Scan for the cell matching the given text and deliver its (x, y) coordinate at center. 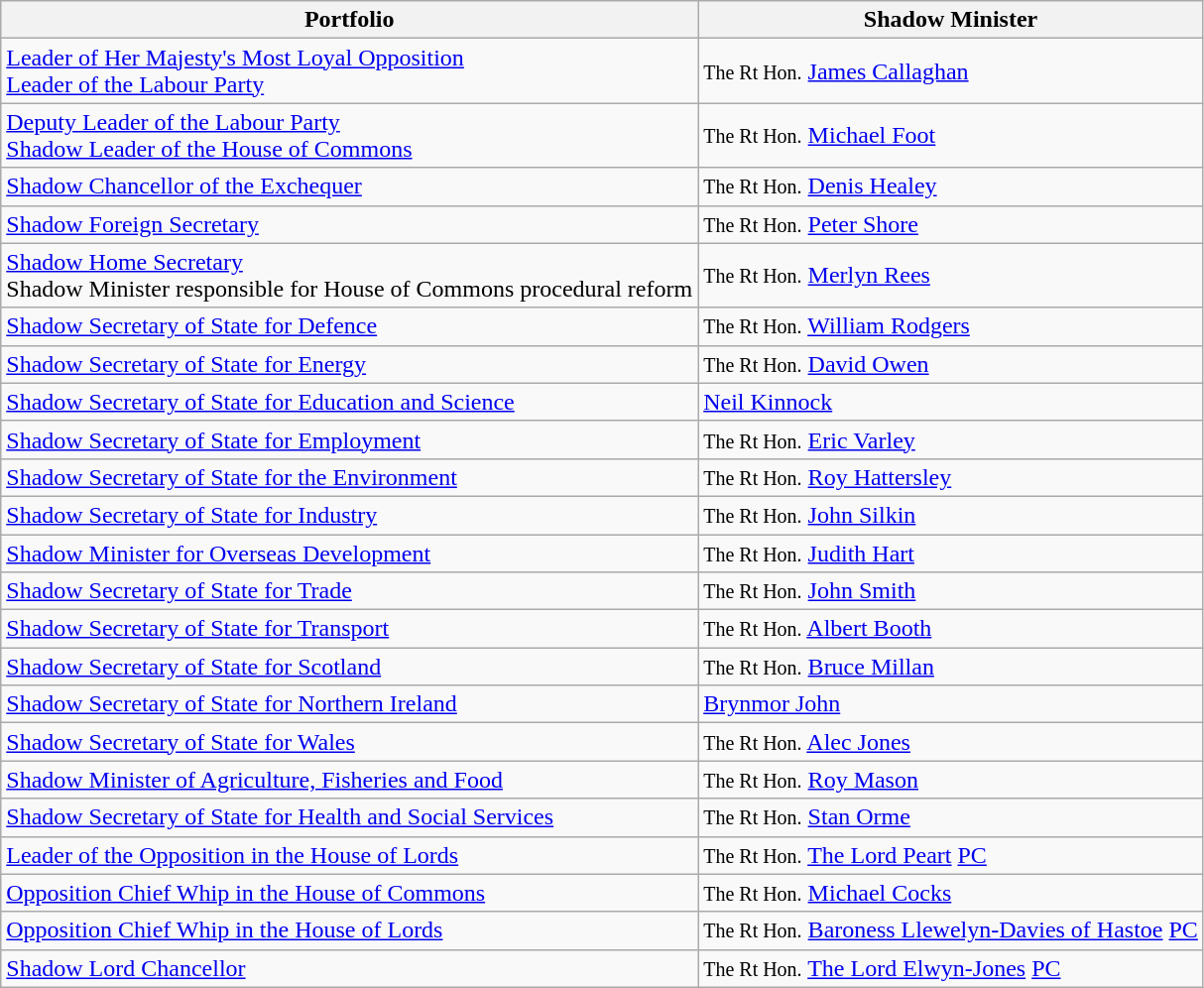
Shadow Secretary of State for Scotland (349, 667)
Shadow Foreign Secretary (349, 224)
The Rt Hon. Baroness Llewelyn-Davies of Hastoe PC (951, 930)
The Rt Hon. Judith Hart (951, 553)
Shadow Secretary of State for Trade (349, 591)
Shadow Minister for Overseas Development (349, 553)
Shadow Secretary of State for Education and Science (349, 402)
The Rt Hon. William Rodgers (951, 326)
Leader of Her Majesty's Most Loyal OppositionLeader of the Labour Party (349, 71)
Shadow Secretary of State for Northern Ireland (349, 704)
Shadow Secretary of State for the Environment (349, 477)
The Rt Hon. Merlyn Rees (951, 276)
Shadow Lord Chancellor (349, 968)
Opposition Chief Whip in the House of Lords (349, 930)
The Rt Hon. John Silkin (951, 515)
The Rt Hon. Peter Shore (951, 224)
The Rt Hon. The Lord Elwyn-Jones PC (951, 968)
Opposition Chief Whip in the House of Commons (349, 893)
The Rt Hon. Alec Jones (951, 742)
The Rt Hon. David Owen (951, 364)
Leader of the Opposition in the House of Lords (349, 855)
Shadow Secretary of State for Health and Social Services (349, 817)
The Rt Hon. Denis Healey (951, 186)
The Rt Hon. Bruce Millan (951, 667)
The Rt Hon. Michael Foot (951, 135)
Shadow Secretary of State for Industry (349, 515)
The Rt Hon. Roy Hattersley (951, 477)
Deputy Leader of the Labour PartyShadow Leader of the House of Commons (349, 135)
The Rt Hon. Roy Mason (951, 780)
Brynmor John (951, 704)
The Rt Hon. John Smith (951, 591)
Shadow Secretary of State for Defence (349, 326)
Portfolio (349, 20)
The Rt Hon. Michael Cocks (951, 893)
The Rt Hon. Stan Orme (951, 817)
Neil Kinnock (951, 402)
The Rt Hon. James Callaghan (951, 71)
The Rt Hon. Eric Varley (951, 439)
Shadow Home SecretaryShadow Minister responsible for House of Commons procedural reform (349, 276)
The Rt Hon. Albert Booth (951, 629)
Shadow Secretary of State for Transport (349, 629)
Shadow Secretary of State for Energy (349, 364)
Shadow Minister of Agriculture, Fisheries and Food (349, 780)
Shadow Chancellor of the Exchequer (349, 186)
Shadow Secretary of State for Wales (349, 742)
The Rt Hon. The Lord Peart PC (951, 855)
Shadow Secretary of State for Employment (349, 439)
Shadow Minister (951, 20)
